Provide the (x, y) coordinate of the cell's center where the given text is located.  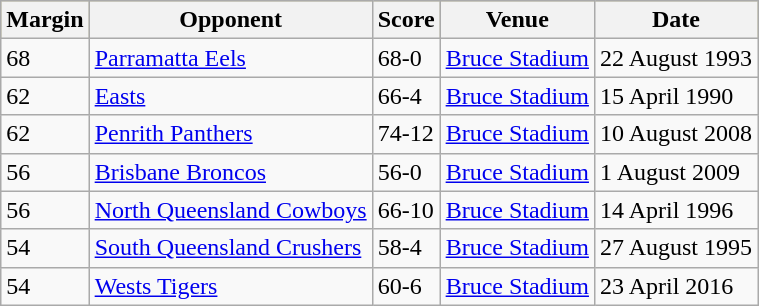
74-12 (406, 134)
23 April 2016 (676, 286)
Brisbane Broncos (230, 172)
15 April 1990 (676, 96)
27 August 1995 (676, 248)
10 August 2008 (676, 134)
68 (45, 58)
Penrith Panthers (230, 134)
South Queensland Crushers (230, 248)
22 August 1993 (676, 58)
Easts (230, 96)
Opponent (230, 20)
60-6 (406, 286)
Venue (517, 20)
North Queensland Cowboys (230, 210)
66-4 (406, 96)
58-4 (406, 248)
Margin (45, 20)
Date (676, 20)
1 August 2009 (676, 172)
68-0 (406, 58)
Wests Tigers (230, 286)
14 April 1996 (676, 210)
Score (406, 20)
56-0 (406, 172)
Parramatta Eels (230, 58)
66-10 (406, 210)
